Pinpoint the cell where the given text exists, returning its (x, y) midpoint coordinate. 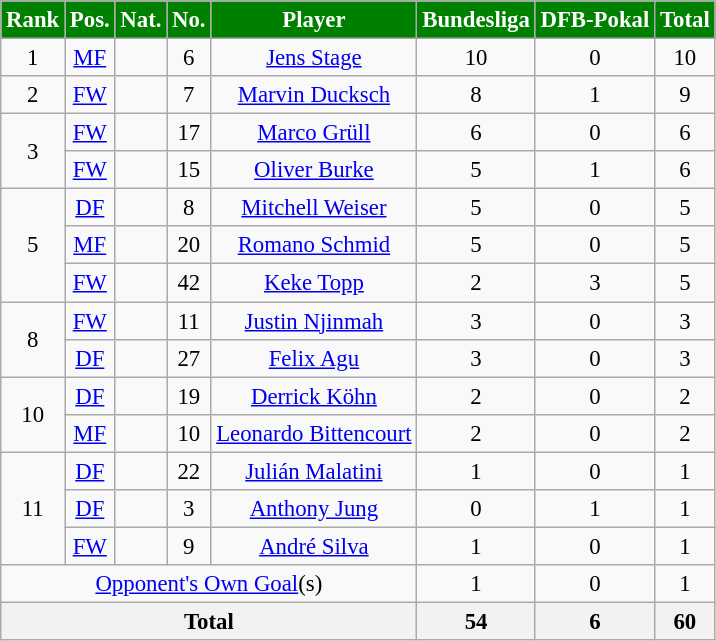
Justin Njinmah (314, 321)
Opponent's Own Goal(s) (209, 584)
27 (189, 358)
19 (189, 396)
60 (685, 621)
54 (476, 621)
Player (314, 20)
Romano Schmid (314, 245)
15 (189, 170)
Marco Grüll (314, 133)
Leonardo Bittencourt (314, 433)
Oliver Burke (314, 170)
André Silva (314, 546)
DFB-Pokal (594, 20)
Mitchell Weiser (314, 208)
Rank (33, 20)
42 (189, 283)
Bundesliga (476, 20)
Julián Malatini (314, 471)
Marvin Ducksch (314, 95)
7 (189, 95)
20 (189, 245)
Felix Agu (314, 358)
22 (189, 471)
Keke Topp (314, 283)
Anthony Jung (314, 509)
No. (189, 20)
Pos. (90, 20)
Nat. (141, 20)
17 (189, 133)
Derrick Köhn (314, 396)
Jens Stage (314, 58)
